Search for the cell housing the specified text and yield its (X, Y) center coordinate. 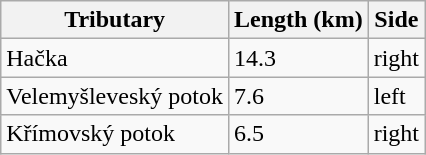
7.6 (298, 96)
Hačka (115, 58)
14.3 (298, 58)
6.5 (298, 134)
Side (396, 20)
Křímovský potok (115, 134)
left (396, 96)
Velemyšleveský potok (115, 96)
Tributary (115, 20)
Length (km) (298, 20)
